Pinpoint the cell where the given text exists, returning its [x, y] midpoint coordinate. 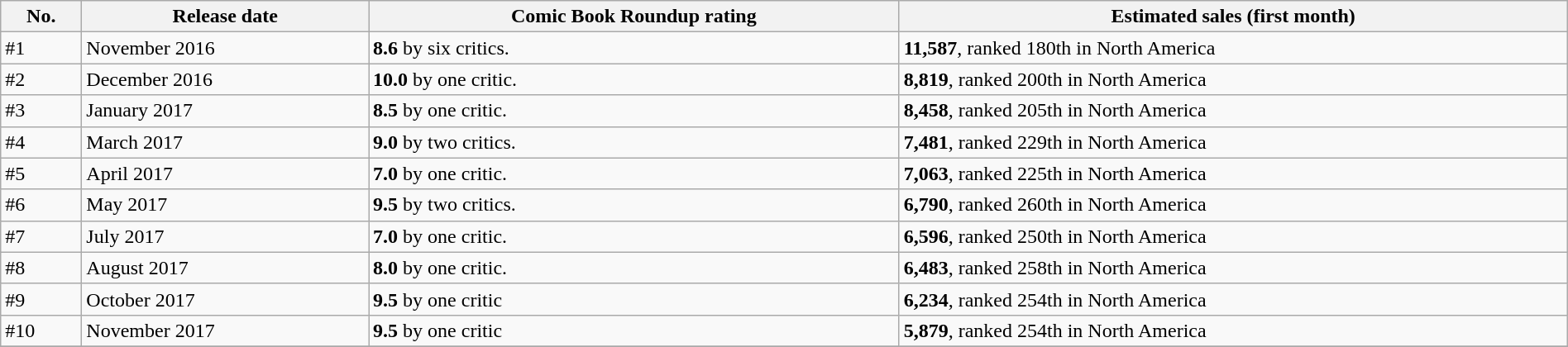
7,481, ranked 229th in North America [1233, 142]
#3 [41, 111]
8,458, ranked 205th in North America [1233, 111]
9.5 by two critics. [634, 205]
#5 [41, 173]
5,879, ranked 254th in North America [1233, 330]
Estimated sales (first month) [1233, 17]
#10 [41, 330]
6,596, ranked 250th in North America [1233, 236]
Release date [225, 17]
No. [41, 17]
#7 [41, 236]
#2 [41, 79]
November 2017 [225, 330]
8,819, ranked 200th in North America [1233, 79]
7,063, ranked 225th in North America [1233, 173]
6,234, ranked 254th in North America [1233, 299]
July 2017 [225, 236]
8.6 by six critics. [634, 48]
6,790, ranked 260th in North America [1233, 205]
#4 [41, 142]
10.0 by one critic. [634, 79]
November 2016 [225, 48]
January 2017 [225, 111]
11,587, ranked 180th in North America [1233, 48]
#9 [41, 299]
8.5 by one critic. [634, 111]
May 2017 [225, 205]
8.0 by one critic. [634, 268]
April 2017 [225, 173]
Comic Book Roundup rating [634, 17]
October 2017 [225, 299]
#8 [41, 268]
9.0 by two critics. [634, 142]
March 2017 [225, 142]
August 2017 [225, 268]
#1 [41, 48]
#6 [41, 205]
December 2016 [225, 79]
6,483, ranked 258th in North America [1233, 268]
